Capture the cell that displays the provided text and extract its [X, Y] central coordinate. 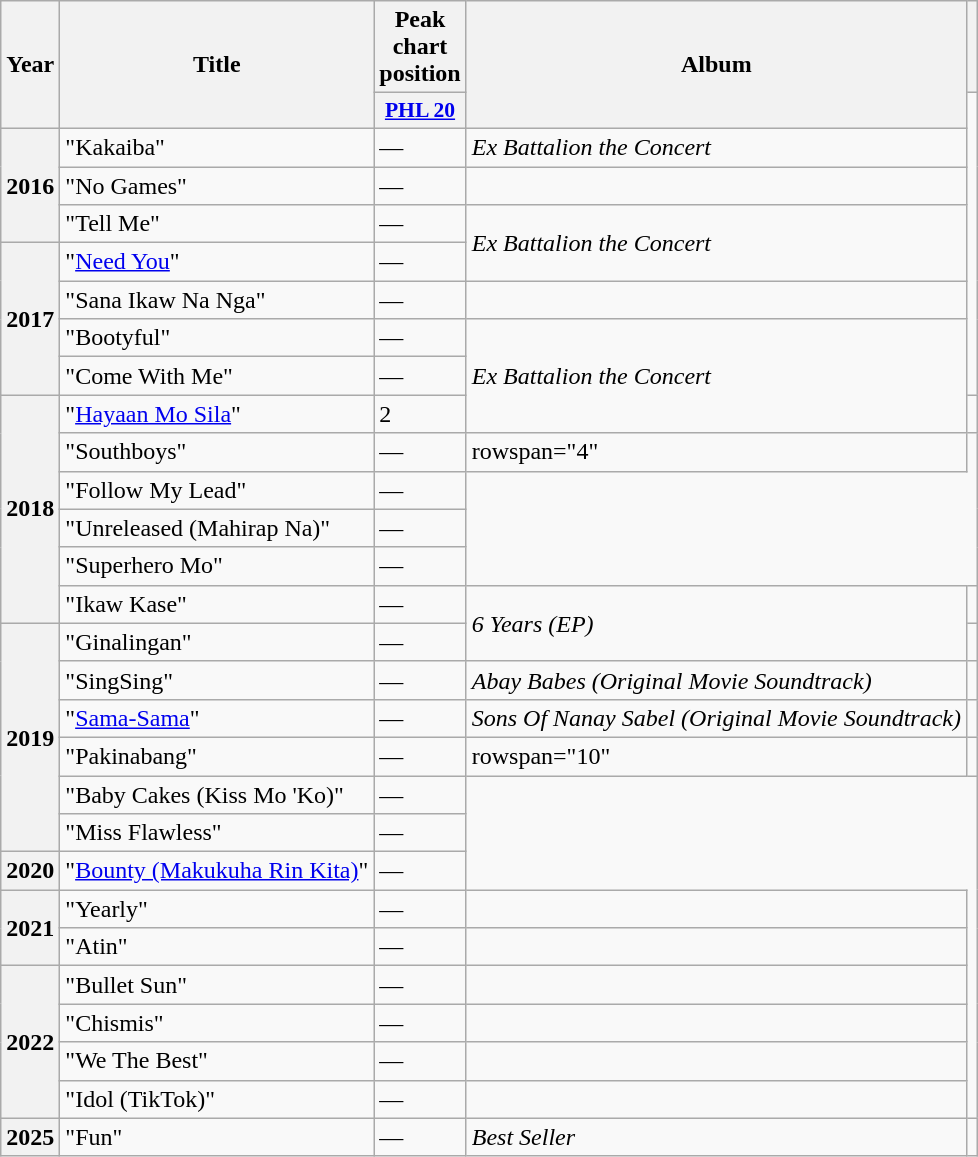
"Follow My Lead" [217, 490]
"Miss Flawless" [217, 833]
"Bullet Sun" [217, 985]
2021 [30, 928]
"We The Best" [217, 1061]
"Fun" [217, 1137]
"Atin" [217, 947]
"Southboys" [217, 452]
Peak chart position [420, 47]
2019 [30, 737]
Title [217, 65]
2018 [30, 509]
2 [420, 414]
Abay Babes (Original Movie Soundtrack) [716, 680]
"Ginalingan" [217, 642]
2016 [30, 185]
"Unreleased (Mahirap Na)" [217, 528]
"Need You" [217, 262]
"Pakinabang" [217, 756]
"Ikaw Kase" [217, 604]
2025 [30, 1137]
"No Games" [217, 185]
2020 [30, 871]
"Superhero Mo" [217, 566]
"Chismis" [217, 1023]
rowspan="4" [716, 452]
"Idol (TikTok)" [217, 1099]
"Bounty (Makukuha Rin Kita)" [217, 871]
"Come With Me" [217, 376]
2017 [30, 319]
Year [30, 65]
6 Years (EP) [716, 623]
"Baby Cakes (Kiss Mo 'Ko)" [217, 795]
"Sama-Sama" [217, 718]
2022 [30, 1042]
Sons Of Nanay Sabel (Original Movie Soundtrack) [716, 718]
PHL 20 [420, 111]
"Tell Me" [217, 224]
"Hayaan Mo Sila" [217, 414]
Album [716, 65]
rowspan="10" [716, 756]
"SingSing" [217, 680]
"Bootyful" [217, 338]
Best Seller [716, 1137]
"Yearly" [217, 909]
"Kakaiba" [217, 147]
"Sana Ikaw Na Nga" [217, 300]
